For the text-containing cell, return its midpoint in (X, Y) coordinate format. 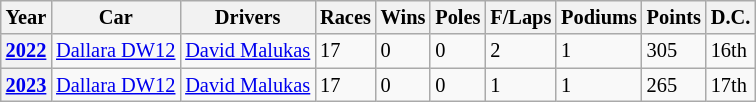
Drivers (248, 17)
265 (674, 85)
D.C. (730, 17)
2 (520, 51)
F/Laps (520, 17)
2023 (26, 85)
Points (674, 17)
2022 (26, 51)
Wins (404, 17)
17th (730, 85)
305 (674, 51)
Year (26, 17)
Races (346, 17)
Poles (458, 17)
16th (730, 51)
Podiums (599, 17)
Car (116, 17)
